For the text-containing cell, return its midpoint in [X, Y] coordinate format. 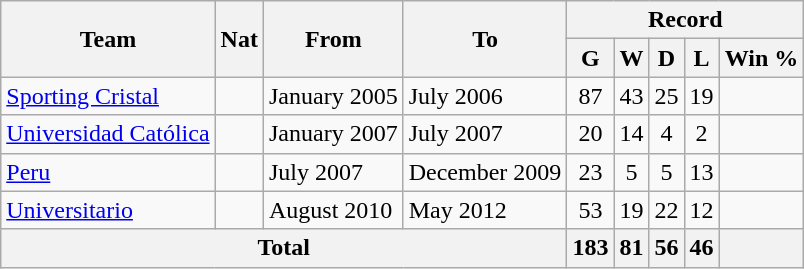
L [702, 58]
Record [686, 20]
81 [632, 248]
Universitario [108, 210]
D [666, 58]
20 [590, 134]
Sporting Cristal [108, 96]
13 [702, 172]
43 [632, 96]
Team [108, 39]
July 2006 [485, 96]
4 [666, 134]
183 [590, 248]
W [632, 58]
53 [590, 210]
Win % [762, 58]
14 [632, 134]
Nat [239, 39]
22 [666, 210]
August 2010 [333, 210]
December 2009 [485, 172]
12 [702, 210]
23 [590, 172]
Universidad Católica [108, 134]
2 [702, 134]
To [485, 39]
25 [666, 96]
January 2005 [333, 96]
56 [666, 248]
January 2007 [333, 134]
Peru [108, 172]
From [333, 39]
May 2012 [485, 210]
G [590, 58]
87 [590, 96]
46 [702, 248]
Total [284, 248]
